Determine the (X, Y) coordinate at the center of the cell enclosing the given text.  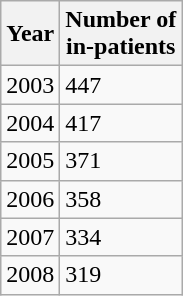
Year (30, 34)
2005 (30, 161)
447 (121, 85)
358 (121, 199)
2007 (30, 237)
Number ofin-patients (121, 34)
2006 (30, 199)
371 (121, 161)
334 (121, 237)
2003 (30, 85)
2004 (30, 123)
319 (121, 275)
2008 (30, 275)
417 (121, 123)
